Search for the cell housing the specified text and yield its (x, y) center coordinate. 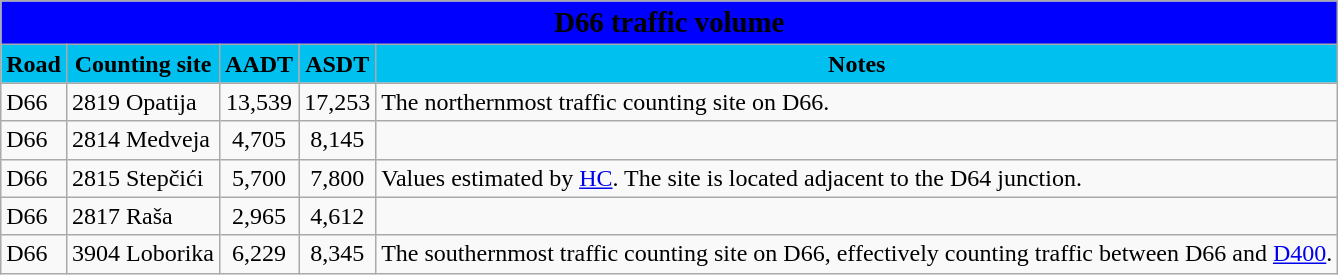
2819 Opatija (142, 102)
8,345 (338, 254)
The northernmost traffic counting site on D66. (857, 102)
Notes (857, 64)
2814 Medveja (142, 140)
17,253 (338, 102)
Values estimated by HC. The site is located adjacent to the D64 junction. (857, 178)
4,705 (260, 140)
D66 traffic volume (670, 23)
Counting site (142, 64)
4,612 (338, 216)
13,539 (260, 102)
2815 Stepčići (142, 178)
AADT (260, 64)
The southernmost traffic counting site on D66, effectively counting traffic between D66 and D400. (857, 254)
2817 Raša (142, 216)
5,700 (260, 178)
7,800 (338, 178)
ASDT (338, 64)
2,965 (260, 216)
6,229 (260, 254)
3904 Loborika (142, 254)
Road (34, 64)
8,145 (338, 140)
